Locate the cell with the specified text and output its [x, y] center coordinate. 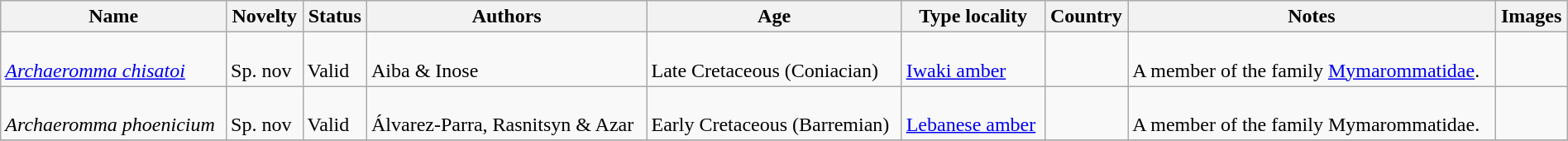
Álvarez-Parra, Rasnitsyn & Azar [506, 113]
Status [334, 17]
Type locality [973, 17]
Aiba & Inose [506, 60]
Early Cretaceous (Barremian) [774, 113]
Archaeromma phoenicium [114, 113]
Late Cretaceous (Coniacian) [774, 60]
Notes [1312, 17]
Country [1087, 17]
Authors [506, 17]
Age [774, 17]
Lebanese amber [973, 113]
Name [114, 17]
Images [1532, 17]
Archaeromma chisatoi [114, 60]
Iwaki amber [973, 60]
Novelty [265, 17]
